Extract the [x, y] coordinate from the center of the cell holding the provided text.  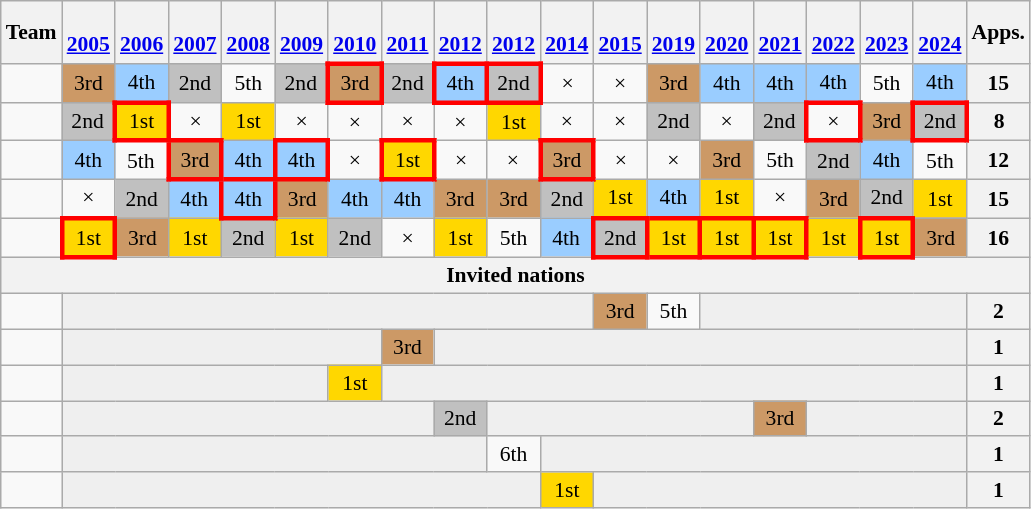
12 [999, 160]
2007 [194, 32]
2009 [302, 32]
2021 [780, 32]
2024 [940, 32]
2022 [834, 32]
16 [999, 238]
8 [999, 122]
Apps. [999, 32]
2023 [886, 32]
2005 [88, 32]
2014 [566, 32]
2019 [674, 32]
2010 [354, 32]
Team [32, 32]
6th [514, 455]
Invited nations [516, 276]
2015 [620, 32]
2006 [142, 32]
2008 [248, 32]
2011 [407, 32]
2020 [726, 32]
